Search for the cell housing the specified text and yield its [x, y] center coordinate. 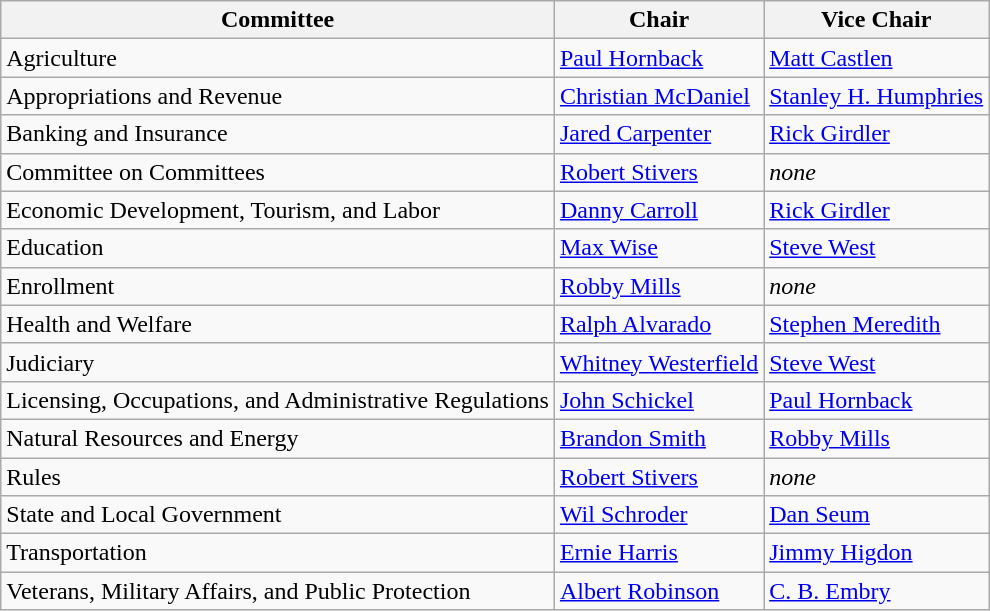
Committee on Committees [278, 172]
State and Local Government [278, 515]
Vice Chair [876, 20]
Banking and Insurance [278, 134]
Jimmy Higdon [876, 553]
Health and Welfare [278, 324]
Committee [278, 20]
Agriculture [278, 58]
Christian McDaniel [658, 96]
Brandon Smith [658, 438]
Matt Castlen [876, 58]
Dan Seum [876, 515]
John Schickel [658, 400]
Ernie Harris [658, 553]
Ralph Alvarado [658, 324]
Appropriations and Revenue [278, 96]
C. B. Embry [876, 591]
Wil Schroder [658, 515]
Chair [658, 20]
Whitney Westerfield [658, 362]
Economic Development, Tourism, and Labor [278, 210]
Stephen Meredith [876, 324]
Licensing, Occupations, and Administrative Regulations [278, 400]
Max Wise [658, 248]
Rules [278, 477]
Veterans, Military Affairs, and Public Protection [278, 591]
Danny Carroll [658, 210]
Stanley H. Humphries [876, 96]
Natural Resources and Energy [278, 438]
Judiciary [278, 362]
Jared Carpenter [658, 134]
Transportation [278, 553]
Enrollment [278, 286]
Albert Robinson [658, 591]
Education [278, 248]
